Search for the cell housing the specified text and yield its (X, Y) center coordinate. 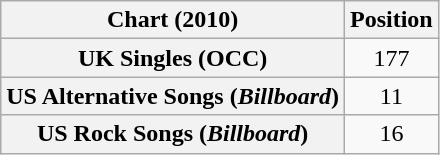
16 (392, 134)
177 (392, 58)
Chart (2010) (173, 20)
11 (392, 96)
US Rock Songs (Billboard) (173, 134)
Position (392, 20)
UK Singles (OCC) (173, 58)
US Alternative Songs (Billboard) (173, 96)
